Return (X, Y) of the center of cell containing provided text 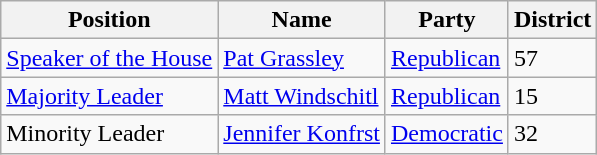
Democratic (446, 134)
15 (552, 96)
Majority Leader (110, 96)
District (552, 20)
Minority Leader (110, 134)
32 (552, 134)
57 (552, 58)
Matt Windschitl (302, 96)
Speaker of the House (110, 58)
Name (302, 20)
Position (110, 20)
Party (446, 20)
Jennifer Konfrst (302, 134)
Pat Grassley (302, 58)
